Capture the cell that displays the provided text and extract its (X, Y) central coordinate. 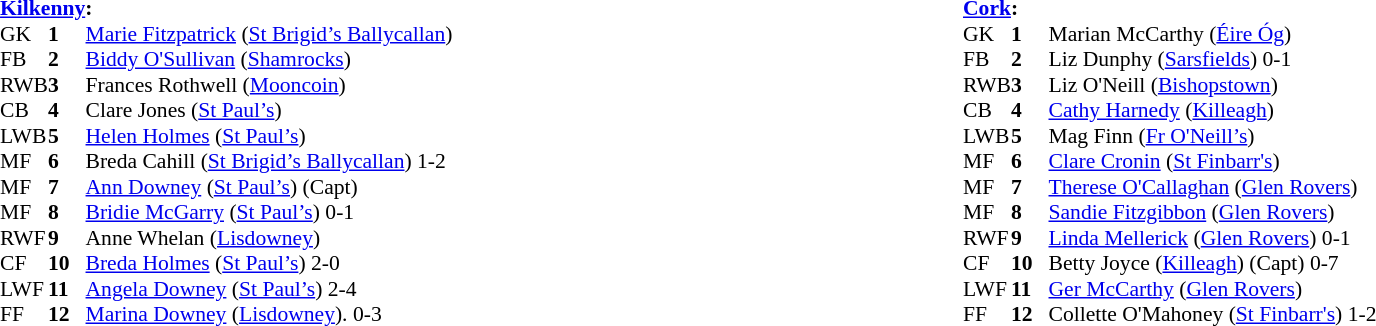
Marie Fitzpatrick (St Brigid’s Ballycallan) (270, 34)
Biddy O'Sullivan (Shamrocks) (270, 59)
Clare Jones (St Paul’s) (270, 111)
Ann Downey (St Paul’s) (Capt) (270, 187)
Frances Rothwell (Mooncoin) (270, 85)
Breda Holmes (St Paul’s) 2-0 (270, 263)
Breda Cahill (St Brigid’s Ballycallan) 1-2 (270, 161)
Bridie McGarry (St Paul’s) 0-1 (270, 213)
Helen Holmes (St Paul’s) (270, 136)
Anne Whelan (Lisdowney) (270, 238)
Angela Downey (St Paul’s) 2-4 (270, 289)
